Output the [x, y] coordinate of the center of the cell containing the given text.  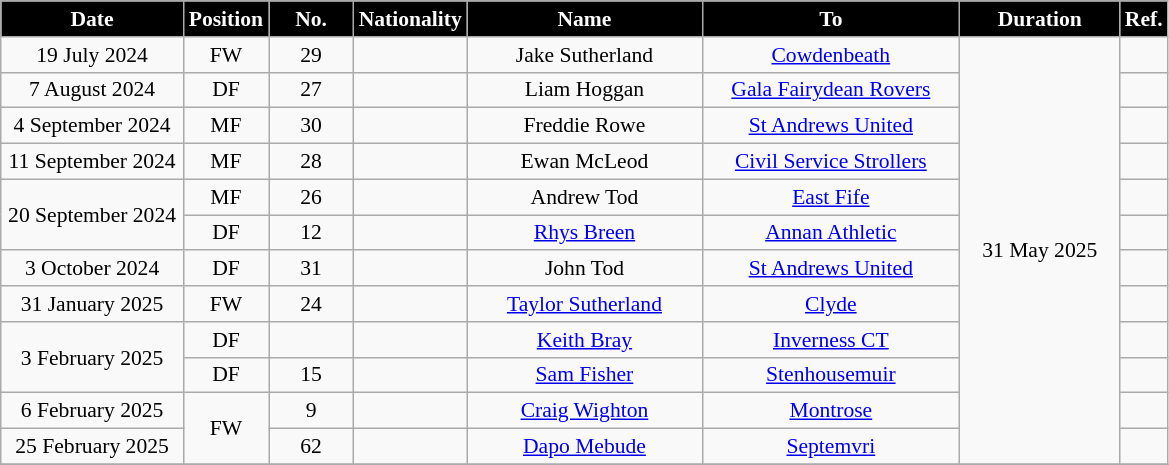
15 [310, 375]
31 May 2025 [1040, 251]
62 [310, 447]
Date [92, 19]
Septemvri [831, 447]
Sam Fisher [584, 375]
East Fife [831, 197]
Andrew Tod [584, 197]
Nationality [410, 19]
Stenhousemuir [831, 375]
Inverness CT [831, 340]
Dapo Mebude [584, 447]
Liam Hoggan [584, 90]
Rhys Breen [584, 233]
9 [310, 411]
Ewan McLeod [584, 162]
12 [310, 233]
29 [310, 55]
26 [310, 197]
To [831, 19]
John Tod [584, 269]
Name [584, 19]
Clyde [831, 304]
Gala Fairydean Rovers [831, 90]
Duration [1040, 19]
No. [310, 19]
Craig Wighton [584, 411]
30 [310, 126]
25 February 2025 [92, 447]
Annan Athletic [831, 233]
6 February 2025 [92, 411]
27 [310, 90]
20 September 2024 [92, 214]
19 July 2024 [92, 55]
Position [226, 19]
31 [310, 269]
24 [310, 304]
4 September 2024 [92, 126]
Freddie Rowe [584, 126]
Montrose [831, 411]
3 February 2025 [92, 358]
Ref. [1144, 19]
Cowdenbeath [831, 55]
Keith Bray [584, 340]
Taylor Sutherland [584, 304]
11 September 2024 [92, 162]
7 August 2024 [92, 90]
28 [310, 162]
31 January 2025 [92, 304]
Jake Sutherland [584, 55]
3 October 2024 [92, 269]
Civil Service Strollers [831, 162]
